Determine the (x, y) coordinate at the center of the cell enclosing the given text.  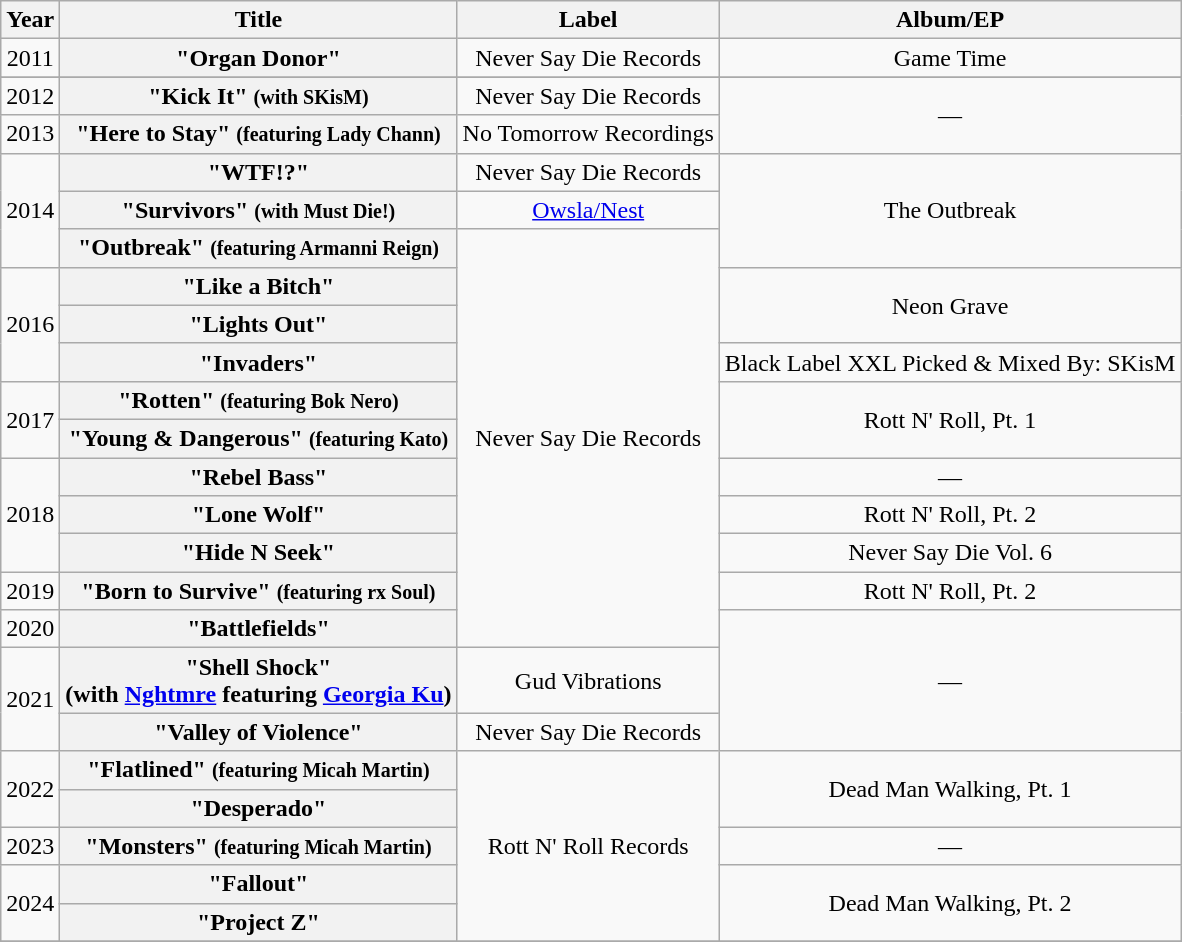
"Desperado" (258, 808)
2017 (30, 419)
Gud Vibrations (588, 680)
Game Time (950, 58)
"Project Z" (258, 922)
2011 (30, 58)
"Survivors" (with Must Die!) (258, 210)
"WTF!?" (258, 172)
"Lights Out" (258, 324)
Album/EP (950, 20)
Rott N' Roll, Pt. 1 (950, 419)
Year (30, 20)
2016 (30, 324)
2012 (30, 96)
"Born to Survive" (featuring rx Soul) (258, 591)
"Here to Stay" (featuring Lady Chann) (258, 134)
Black Label XXL Picked & Mixed By: SKisM (950, 362)
"Like a Bitch" (258, 286)
"Young & Dangerous" (featuring Kato) (258, 438)
Dead Man Walking, Pt. 1 (950, 789)
"Monsters" (featuring Micah Martin) (258, 846)
2013 (30, 134)
"Fallout" (258, 884)
No Tomorrow Recordings (588, 134)
2019 (30, 591)
"Lone Wolf" (258, 515)
"Valley of Violence" (258, 732)
Label (588, 20)
The Outbreak (950, 210)
2024 (30, 903)
Dead Man Walking, Pt. 2 (950, 903)
"Battlefields" (258, 629)
2022 (30, 789)
"Hide N Seek" (258, 553)
Title (258, 20)
"Rotten" (featuring Bok Nero) (258, 400)
Owsla/Nest (588, 210)
2021 (30, 700)
Rott N' Roll Records (588, 846)
2023 (30, 846)
Never Say Die Vol. 6 (950, 553)
"Rebel Bass" (258, 477)
"Organ Donor" (258, 58)
2020 (30, 629)
"Outbreak" (featuring Armanni Reign) (258, 248)
"Shell Shock" (with Nghtmre featuring Georgia Ku) (258, 680)
"Flatlined" (featuring Micah Martin) (258, 770)
2014 (30, 210)
2018 (30, 515)
Neon Grave (950, 305)
"Kick It" (with SKisM) (258, 96)
"Invaders" (258, 362)
